Identify which cell holds the provided text, then report its [X, Y] central coordinate. 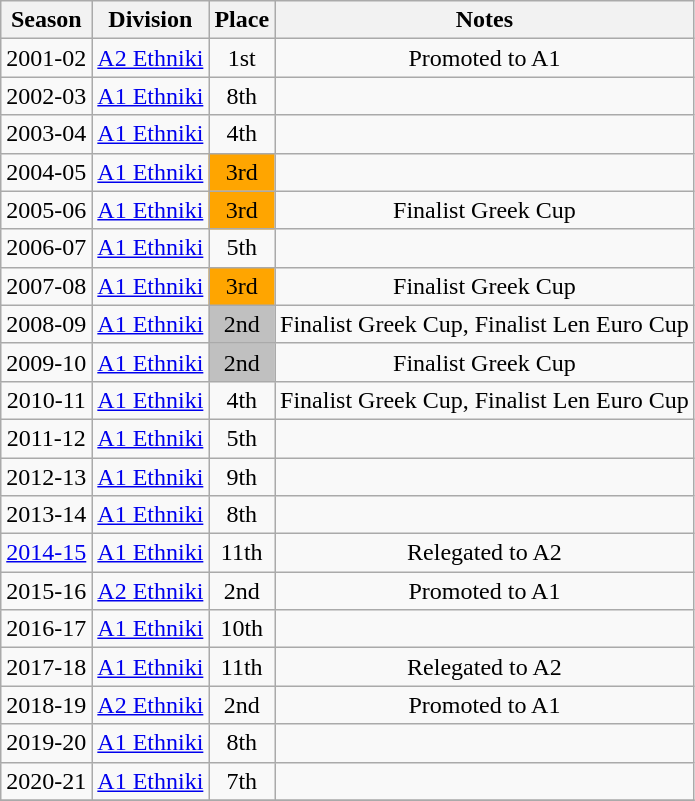
2016-17 [46, 629]
2008-09 [46, 324]
2004-05 [46, 172]
Season [46, 20]
Place [242, 20]
2002-03 [46, 96]
2013-14 [46, 515]
9th [242, 477]
2009-10 [46, 362]
2003-04 [46, 134]
2015-16 [46, 591]
2014-15 [46, 553]
2011-12 [46, 438]
7th [242, 781]
2001-02 [46, 58]
2007-08 [46, 286]
2019-20 [46, 743]
2006-07 [46, 248]
Notes [485, 20]
2018-19 [46, 705]
10th [242, 629]
1st [242, 58]
2010-11 [46, 400]
2017-18 [46, 667]
2012-13 [46, 477]
2005-06 [46, 210]
Division [150, 20]
2020-21 [46, 781]
